Identify which cell holds the provided text, then report its [X, Y] central coordinate. 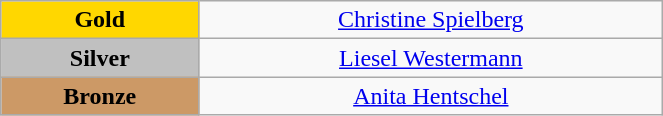
Liesel Westermann [431, 58]
Silver [100, 58]
Anita Hentschel [431, 96]
Gold [100, 20]
Christine Spielberg [431, 20]
Bronze [100, 96]
